Extract the (X, Y) coordinate from the center of the cell holding the provided text.  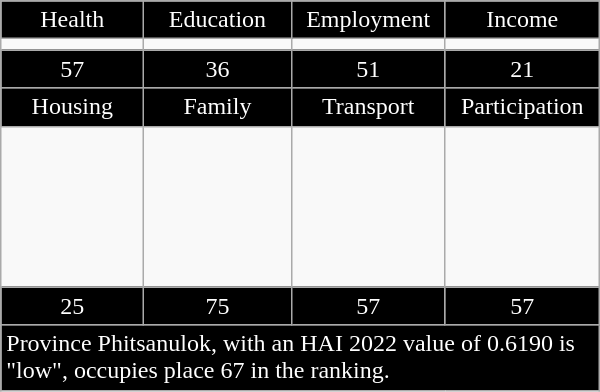
25 (72, 306)
Health (72, 20)
36 (218, 69)
Province Phitsanulok, with an HAI 2022 value of 0.6190 is "low", occupies place 67 in the ranking. (300, 358)
Family (218, 107)
21 (522, 69)
Housing (72, 107)
Participation (522, 107)
Employment (368, 20)
51 (368, 69)
Income (522, 20)
Transport (368, 107)
75 (218, 306)
Education (218, 20)
